Search for the cell housing the specified text and yield its (x, y) center coordinate. 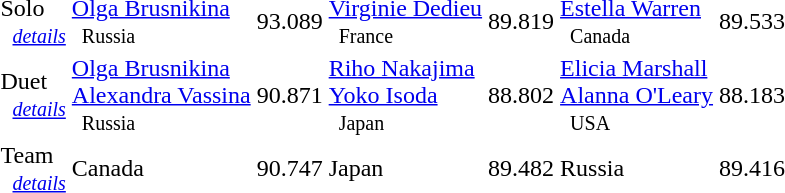
Olga Brusnikina Alexandra Vassina Russia (161, 95)
88.802 (522, 95)
Elicia Marshall Alanna O'Leary USA (637, 95)
Riho Nakajima Yoko Isoda Japan (405, 95)
90.871 (290, 95)
